For the text-containing cell, return its midpoint in (x, y) coordinate format. 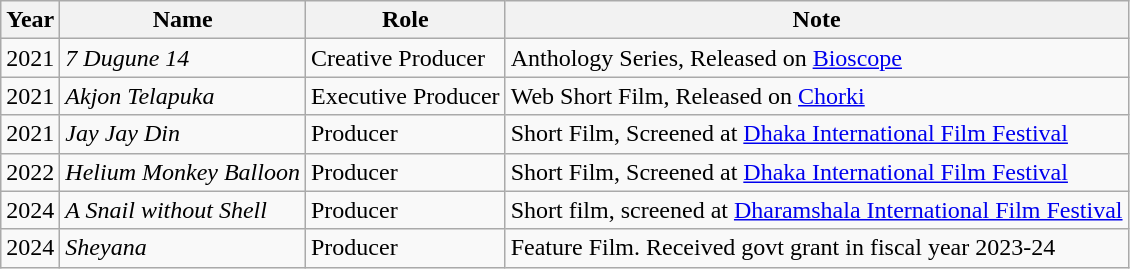
A Snail without Shell (183, 210)
Akjon Telapuka (183, 96)
Jay Jay Din (183, 134)
Year (30, 20)
Name (183, 20)
Role (405, 20)
Feature Film. Received govt grant in fiscal year 2023-24 (816, 248)
Creative Producer (405, 58)
2022 (30, 172)
Note (816, 20)
7 Dugune 14 (183, 58)
Web Short Film, Released on Chorki (816, 96)
Executive Producer (405, 96)
Anthology Series, Released on Bioscope (816, 58)
Sheyana (183, 248)
Short film, screened at Dharamshala International Film Festival (816, 210)
Helium Monkey Balloon (183, 172)
